Output the [x, y] coordinate of the center of the cell containing the given text.  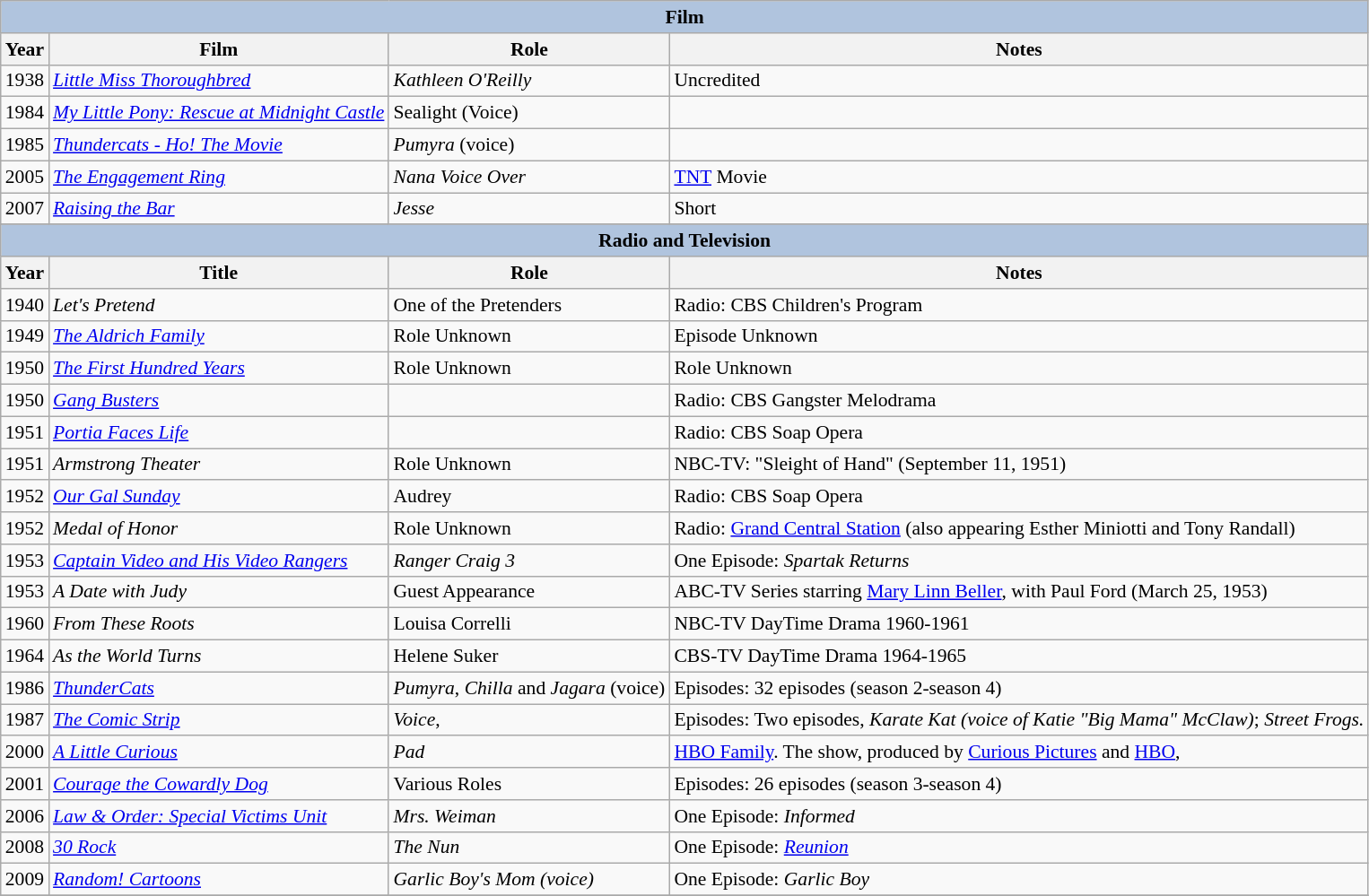
Armstrong Theater [219, 465]
Random! Cartoons [219, 880]
ABC-TV Series starring Mary Linn Beller, with Paul Ford (March 25, 1953) [1019, 592]
The Comic Strip [219, 720]
My Little Pony: Rescue at Midnight Castle [219, 113]
1949 [25, 336]
The Engagement Ring [219, 177]
2001 [25, 784]
Guest Appearance [529, 592]
Jesse [529, 209]
Raising the Bar [219, 209]
NBC-TV: "Sleight of Hand" (September 11, 1951) [1019, 465]
The Nun [529, 848]
2009 [25, 880]
Short [1019, 209]
30 Rock [219, 848]
Pumyra (voice) [529, 145]
Garlic Boy's Mom (voice) [529, 880]
1960 [25, 624]
Kathleen O'Reilly [529, 81]
Law & Order: Special Victims Unit [219, 816]
Radio: Grand Central Station (also appearing Esther Miniotti and Tony Randall) [1019, 528]
A Little Curious [219, 752]
Radio and Television [685, 241]
1964 [25, 657]
TNT Movie [1019, 177]
Nana Voice Over [529, 177]
NBC-TV DayTime Drama 1960-1961 [1019, 624]
2005 [25, 177]
2007 [25, 209]
Episodes: Two episodes, Karate Kat (voice of Katie "Big Mama" McClaw); Street Frogs. [1019, 720]
One of the Pretenders [529, 305]
Mrs. Weiman [529, 816]
Radio: CBS Gangster Melodrama [1019, 401]
A Date with Judy [219, 592]
Let's Pretend [219, 305]
Courage the Cowardly Dog [219, 784]
One Episode: Reunion [1019, 848]
Little Miss Thoroughbred [219, 81]
Pumyra, Chilla and Jagara (voice) [529, 688]
CBS-TV DayTime Drama 1964-1965 [1019, 657]
1984 [25, 113]
One Episode: Informed [1019, 816]
2006 [25, 816]
The First Hundred Years [219, 369]
One Episode: Garlic Boy [1019, 880]
1938 [25, 81]
Voice, [529, 720]
Our Gal Sunday [219, 497]
Uncredited [1019, 81]
As the World Turns [219, 657]
Title [219, 273]
Episode Unknown [1019, 336]
Thundercats - Ho! The Movie [219, 145]
HBO Family. The show, produced by Curious Pictures and HBO, [1019, 752]
The Aldrich Family [219, 336]
1986 [25, 688]
1940 [25, 305]
From These Roots [219, 624]
1987 [25, 720]
2008 [25, 848]
Gang Busters [219, 401]
Audrey [529, 497]
Captain Video and His Video Rangers [219, 561]
Louisa Correlli [529, 624]
Helene Suker [529, 657]
Episodes: 32 episodes (season 2-season 4) [1019, 688]
Radio: CBS Children's Program [1019, 305]
2000 [25, 752]
One Episode: Spartak Returns [1019, 561]
ThunderCats [219, 688]
Medal of Honor [219, 528]
Ranger Craig 3 [529, 561]
1985 [25, 145]
Various Roles [529, 784]
Episodes: 26 episodes (season 3-season 4) [1019, 784]
Sealight (Voice) [529, 113]
Portia Faces Life [219, 432]
Pad [529, 752]
